Identify which cell holds the provided text, then report its (x, y) central coordinate. 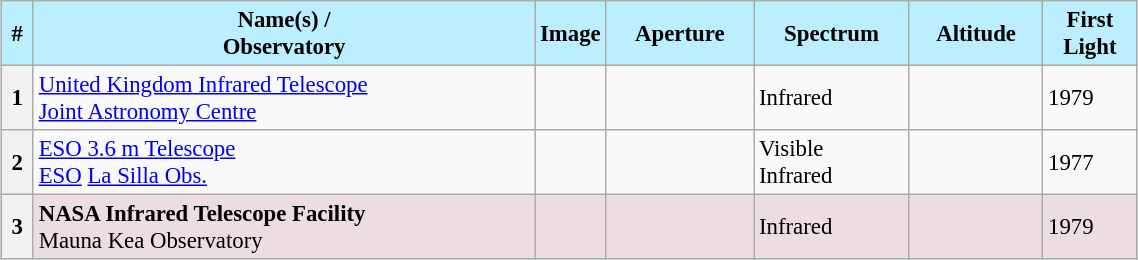
# (17, 34)
Altitude (976, 34)
2 (17, 162)
First Light (1090, 34)
ESO 3.6 m Telescope ESO La Silla Obs. (284, 162)
3 (17, 228)
Visible Infrared (832, 162)
Name(s) / Observatory (284, 34)
Image (570, 34)
1977 (1090, 162)
Spectrum (832, 34)
United Kingdom Infrared Telescope Joint Astronomy Centre (284, 98)
1 (17, 98)
Aperture (680, 34)
NASA Infrared Telescope Facility Mauna Kea Observatory (284, 228)
